Determine the (x, y) coordinate at the center of the cell enclosing the given text.  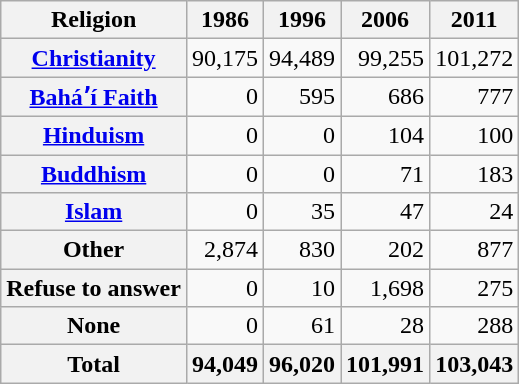
24 (474, 212)
202 (386, 250)
100 (474, 135)
Refuse to answer (94, 288)
47 (386, 212)
830 (302, 250)
104 (386, 135)
94,049 (224, 364)
1986 (224, 20)
10 (302, 288)
Islam (94, 212)
101,272 (474, 58)
96,020 (302, 364)
Other (94, 250)
686 (386, 97)
35 (302, 212)
777 (474, 97)
28 (386, 326)
Total (94, 364)
183 (474, 173)
71 (386, 173)
595 (302, 97)
2011 (474, 20)
Hinduism (94, 135)
877 (474, 250)
94,489 (302, 58)
Religion (94, 20)
61 (302, 326)
99,255 (386, 58)
275 (474, 288)
Baháʼí Faith (94, 97)
Buddhism (94, 173)
90,175 (224, 58)
288 (474, 326)
2,874 (224, 250)
101,991 (386, 364)
1,698 (386, 288)
None (94, 326)
103,043 (474, 364)
1996 (302, 20)
Christianity (94, 58)
2006 (386, 20)
